From the cell containing the given text, extract its center point as [X, Y] coordinate. 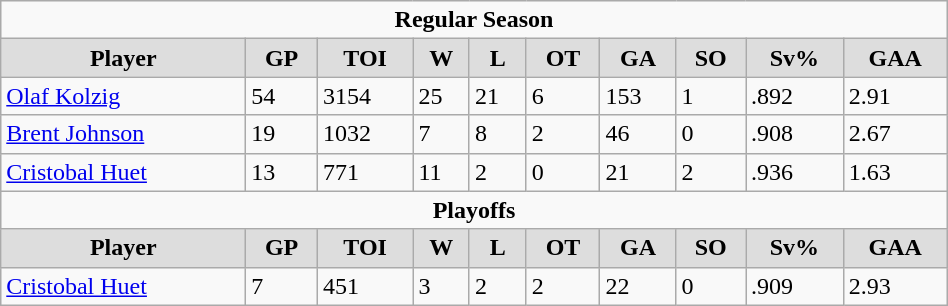
1.63 [895, 172]
11 [442, 172]
19 [282, 134]
54 [282, 96]
Regular Season [474, 20]
3154 [364, 96]
25 [442, 96]
Brent Johnson [124, 134]
1 [711, 96]
1032 [364, 134]
.936 [795, 172]
8 [498, 134]
13 [282, 172]
2.93 [895, 286]
3 [442, 286]
771 [364, 172]
.892 [795, 96]
22 [638, 286]
.908 [795, 134]
2.91 [895, 96]
2.67 [895, 134]
46 [638, 134]
6 [563, 96]
153 [638, 96]
Playoffs [474, 210]
.909 [795, 286]
451 [364, 286]
Olaf Kolzig [124, 96]
